Scan for the cell matching the given text and deliver its [x, y] coordinate at center. 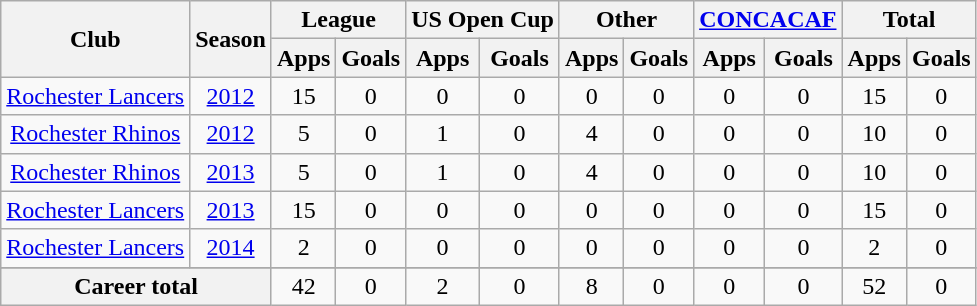
Total [909, 20]
CONCACAF [768, 20]
2014 [231, 248]
42 [303, 286]
Other [626, 20]
Club [96, 39]
Career total [136, 286]
US Open Cup [483, 20]
52 [874, 286]
8 [591, 286]
Season [231, 39]
League [338, 20]
